Find where the given text appears and provide that cell's center as (x, y) coordinate. 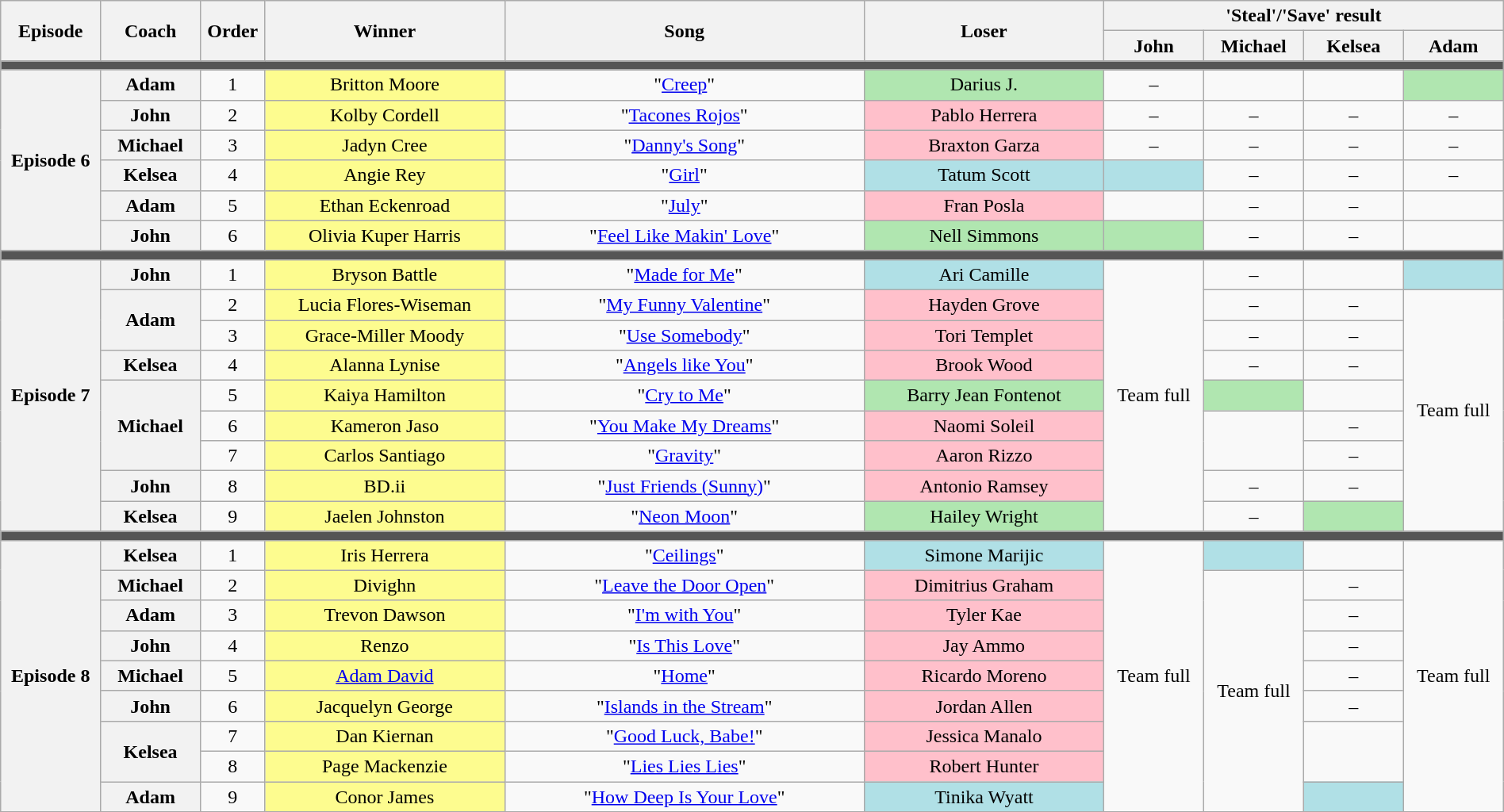
Jaelen Johnston (385, 516)
"Lies Lies Lies" (684, 766)
Grace-Miller Moody (385, 335)
Dan Kiernan (385, 736)
"Is This Love" (684, 645)
Tyler Kae (984, 615)
Brook Wood (984, 366)
Episode (51, 31)
Renzo (385, 645)
Darius J. (984, 85)
Aaron Rizzo (984, 456)
Ethan Eckenroad (385, 205)
"I'm with You" (684, 615)
"Creep" (684, 85)
Episode 7 (51, 395)
"Cry to Me" (684, 396)
Tori Templet (984, 335)
Hailey Wright (984, 516)
Hayden Grove (984, 304)
"Danny's Song" (684, 145)
Alanna Lynise (385, 366)
Fran Posla (984, 205)
"My Funny Valentine" (684, 304)
"Islands in the Stream" (684, 706)
Page Mackenzie (385, 766)
Angie Rey (385, 175)
'Steal'/'Save' result (1304, 16)
Robert Hunter (984, 766)
"Tacones Rojos" (684, 115)
Iris Herrera (385, 555)
Simone Marijic (984, 555)
Tatum Scott (984, 175)
BD.ii (385, 486)
Ricardo Moreno (984, 676)
Episode 6 (51, 160)
"Leave the Door Open" (684, 585)
Jadyn Cree (385, 145)
"July" (684, 205)
Jay Ammo (984, 645)
"Gravity" (684, 456)
Loser (984, 31)
Ari Camille (984, 274)
Divighn (385, 585)
"Good Luck, Babe!" (684, 736)
"Made for Me" (684, 274)
"How Deep Is Your Love" (684, 797)
"Ceilings" (684, 555)
"Feel Like Makin' Love" (684, 236)
"Neon Moon" (684, 516)
Dimitrius Graham (984, 585)
Jacquelyn George (385, 706)
Jessica Manalo (984, 736)
Britton Moore (385, 85)
Pablo Herrera (984, 115)
"Angels like You" (684, 366)
Episode 8 (51, 676)
Adam David (385, 676)
Trevon Dawson (385, 615)
Kameron Jaso (385, 426)
Braxton Garza (984, 145)
"You Make My Dreams" (684, 426)
Song (684, 31)
Winner (385, 31)
Conor James (385, 797)
Kaiya Hamilton (385, 396)
Tinika Wyatt (984, 797)
Naomi Soleil (984, 426)
Barry Jean Fontenot (984, 396)
Jordan Allen (984, 706)
Bryson Battle (385, 274)
"Use Somebody" (684, 335)
"Just Friends (Sunny)" (684, 486)
Kolby Cordell (385, 115)
Order (233, 31)
Nell Simmons (984, 236)
"Girl" (684, 175)
Carlos Santiago (385, 456)
Lucia Flores-Wiseman (385, 304)
"Home" (684, 676)
Olivia Kuper Harris (385, 236)
Antonio Ramsey (984, 486)
Coach (151, 31)
